Locate the cell with the specified text and output its [x, y] center coordinate. 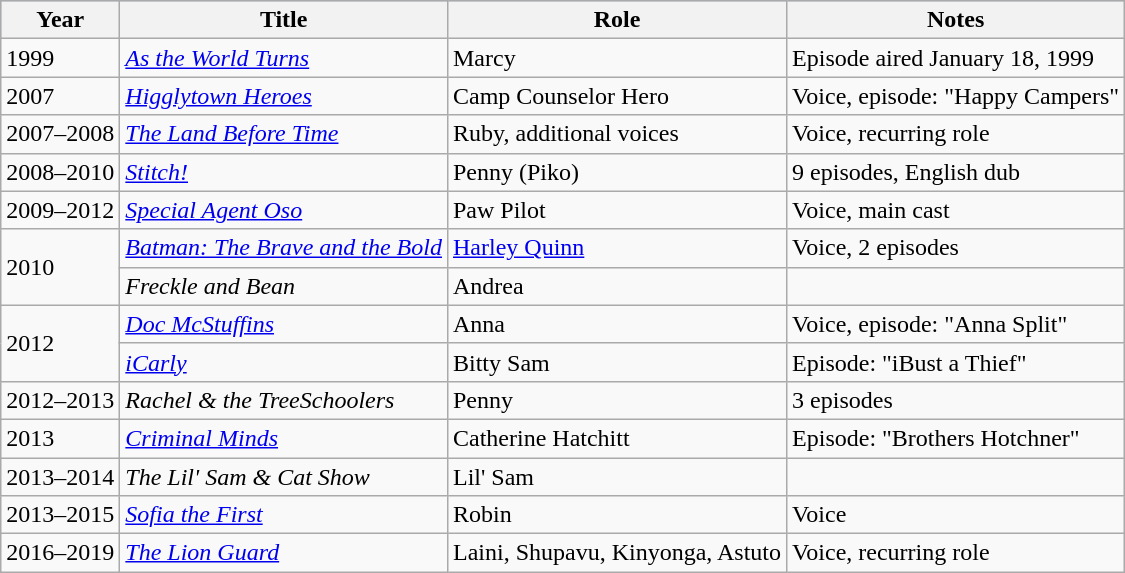
Stitch! [284, 172]
Penny (Piko) [616, 172]
Batman: The Brave and the Bold [284, 248]
2007–2008 [60, 134]
Anna [616, 324]
2012–2013 [60, 400]
Ruby, additional voices [616, 134]
2013 [60, 438]
Voice, episode: "Happy Campers" [956, 96]
1999 [60, 58]
Freckle and Bean [284, 286]
2009–2012 [60, 210]
Penny [616, 400]
Lil' Sam [616, 477]
Role [616, 20]
Episode: "Brothers Hotchner" [956, 438]
2010 [60, 267]
Rachel & the TreeSchoolers [284, 400]
Criminal Minds [284, 438]
Doc McStuffins [284, 324]
2012 [60, 343]
Voice, main cast [956, 210]
Paw Pilot [616, 210]
Robin [616, 515]
Camp Counselor Hero [616, 96]
Andrea [616, 286]
Bitty Sam [616, 362]
Episode: "iBust a Thief" [956, 362]
Voice, 2 episodes [956, 248]
Title [284, 20]
Episode aired January 18, 1999 [956, 58]
2013–2014 [60, 477]
Voice, episode: "Anna Split" [956, 324]
3 episodes [956, 400]
Sofia the First [284, 515]
As the World Turns [284, 58]
2016–2019 [60, 553]
2013–2015 [60, 515]
Catherine Hatchitt [616, 438]
Special Agent Oso [284, 210]
Notes [956, 20]
Voice [956, 515]
Laini, Shupavu, Kinyonga, Astuto [616, 553]
Harley Quinn [616, 248]
Higglytown Heroes [284, 96]
9 episodes, English dub [956, 172]
The Lion Guard [284, 553]
Year [60, 20]
The Lil' Sam & Cat Show [284, 477]
iCarly [284, 362]
2008–2010 [60, 172]
Marcy [616, 58]
2007 [60, 96]
The Land Before Time [284, 134]
